Scan for the cell matching the given text and deliver its [X, Y] coordinate at center. 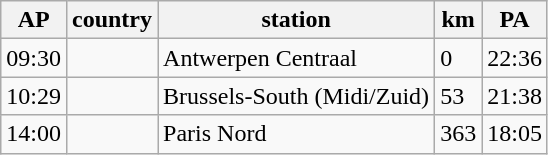
18:05 [515, 134]
21:38 [515, 96]
Paris Nord [296, 134]
14:00 [34, 134]
AP [34, 20]
km [458, 20]
10:29 [34, 96]
363 [458, 134]
09:30 [34, 58]
Antwerpen Centraal [296, 58]
Brussels-South (Midi/Zuid) [296, 96]
53 [458, 96]
22:36 [515, 58]
station [296, 20]
0 [458, 58]
country [112, 20]
PA [515, 20]
